Scan for the cell matching the given text and deliver its [x, y] coordinate at center. 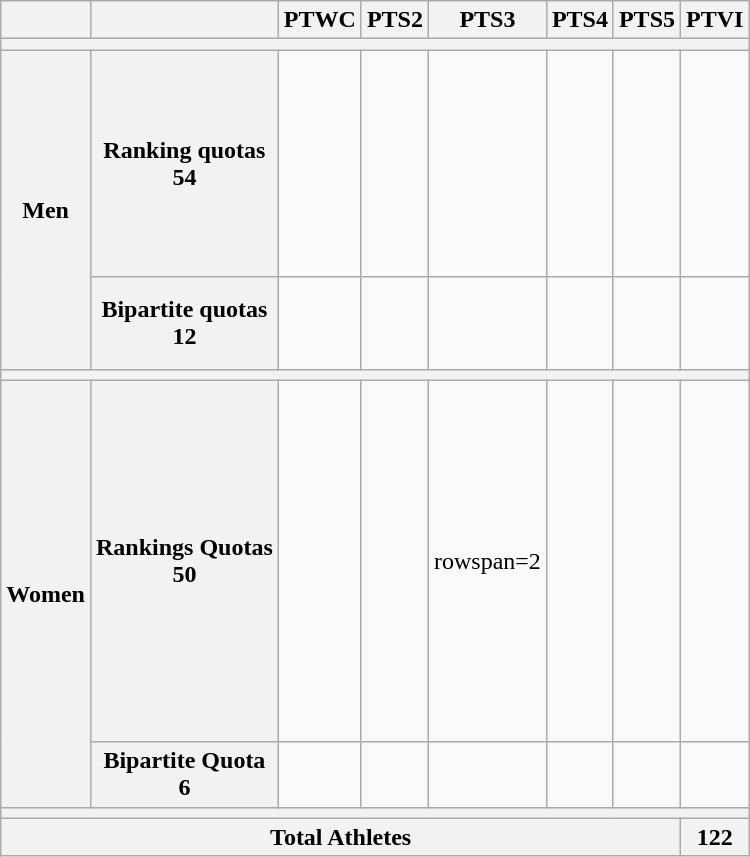
PTS3 [487, 20]
PTS2 [394, 20]
Men [46, 210]
Women [46, 594]
rowspan=2 [487, 561]
Bipartite Quota6 [184, 774]
PTS5 [646, 20]
PTS4 [580, 20]
Rankings Quotas50 [184, 561]
Bipartite quotas12 [184, 323]
PTVI [715, 20]
Total Athletes [341, 837]
122 [715, 837]
PTWC [320, 20]
Ranking quotas54 [184, 164]
